From the cell containing the given text, extract its center point as (X, Y) coordinate. 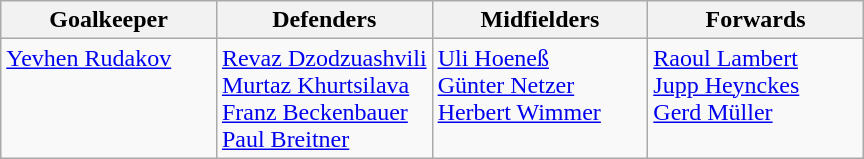
Yevhen Rudakov (109, 98)
Goalkeeper (109, 20)
Raoul Lambert Jupp Heynckes Gerd Müller (756, 98)
Forwards (756, 20)
Revaz Dzodzuashvili Murtaz Khurtsilava Franz Beckenbauer Paul Breitner (324, 98)
Midfielders (540, 20)
Uli Hoeneß Günter Netzer Herbert Wimmer (540, 98)
Defenders (324, 20)
